Find where the given text appears and provide that cell's center as [x, y] coordinate. 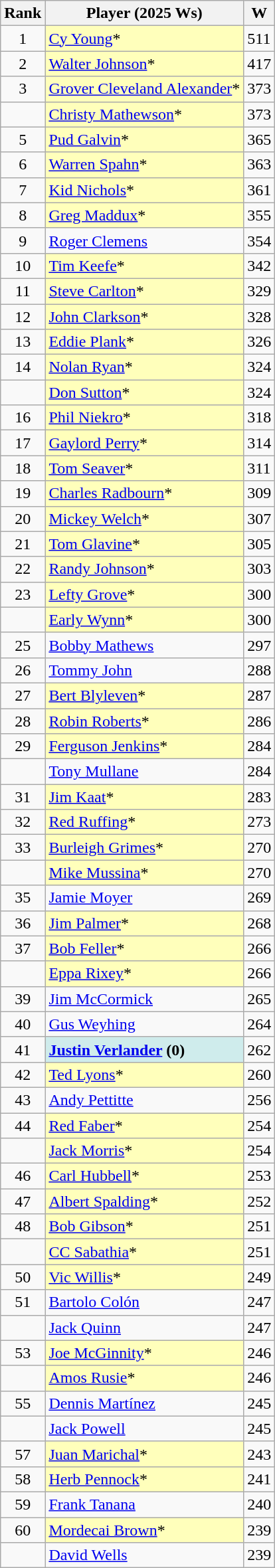
Grover Cleveland Alexander* [145, 89]
Lefty Grove* [145, 594]
Walter Johnson* [145, 64]
Cy Young* [145, 39]
Jack Quinn [145, 1328]
33 [23, 847]
249 [259, 1277]
Eddie Plank* [145, 342]
Phil Niekro* [145, 418]
Gus Weyhing [145, 1024]
262 [259, 1049]
Charles Radbourn* [145, 493]
Red Ruffing* [145, 822]
1 [23, 39]
264 [259, 1024]
311 [259, 468]
Mickey Welch* [145, 519]
Jamie Moyer [145, 898]
363 [259, 165]
Roger Clemens [145, 240]
Robin Roberts* [145, 721]
Kid Nichols* [145, 190]
Rank [23, 13]
305 [259, 544]
309 [259, 493]
307 [259, 519]
Don Sutton* [145, 392]
Mordecai Brown* [145, 1529]
44 [23, 1126]
Amos Rusie* [145, 1378]
303 [259, 569]
11 [23, 291]
37 [23, 948]
41 [23, 1049]
12 [23, 317]
CC Sabathia* [145, 1252]
328 [259, 317]
Jack Morris* [145, 1151]
342 [259, 266]
314 [259, 443]
Tim Keefe* [145, 266]
58 [23, 1479]
Dennis Martínez [145, 1403]
W [259, 13]
35 [23, 898]
240 [259, 1504]
Gaylord Perry* [145, 443]
Red Faber* [145, 1126]
26 [23, 670]
318 [259, 418]
23 [23, 594]
Pud Galvin* [145, 139]
6 [23, 165]
Joe McGinnity* [145, 1353]
Vic Willis* [145, 1277]
Steve Carlton* [145, 291]
47 [23, 1201]
326 [259, 342]
253 [259, 1176]
Bob Feller* [145, 948]
60 [23, 1529]
Player (2025 Ws) [145, 13]
7 [23, 190]
43 [23, 1100]
Bob Gibson* [145, 1227]
273 [259, 822]
288 [259, 670]
268 [259, 923]
Bert Blyleven* [145, 695]
Bobby Mathews [145, 645]
25 [23, 645]
10 [23, 266]
2 [23, 64]
Bartolo Colón [145, 1302]
Carl Hubbell* [145, 1176]
283 [259, 797]
14 [23, 367]
Burleigh Grimes* [145, 847]
32 [23, 822]
29 [23, 746]
36 [23, 923]
16 [23, 418]
53 [23, 1353]
David Wells [145, 1555]
Tommy John [145, 670]
50 [23, 1277]
51 [23, 1302]
Greg Maddux* [145, 215]
361 [259, 190]
Early Wynn* [145, 620]
287 [259, 695]
9 [23, 240]
Ted Lyons* [145, 1075]
John Clarkson* [145, 317]
59 [23, 1504]
Nolan Ryan* [145, 367]
269 [259, 898]
Andy Pettitte [145, 1100]
48 [23, 1227]
40 [23, 1024]
Jim McCormick [145, 999]
Jim Palmer* [145, 923]
Herb Pennock* [145, 1479]
57 [23, 1454]
55 [23, 1403]
13 [23, 342]
252 [259, 1201]
Eppa Rixey* [145, 974]
Ferguson Jenkins* [145, 746]
Jack Powell [145, 1429]
265 [259, 999]
329 [259, 291]
3 [23, 89]
Albert Spalding* [145, 1201]
Warren Spahn* [145, 165]
Randy Johnson* [145, 569]
241 [259, 1479]
Mike Mussina* [145, 873]
20 [23, 519]
355 [259, 215]
18 [23, 468]
417 [259, 64]
28 [23, 721]
511 [259, 39]
354 [259, 240]
Tom Glavine* [145, 544]
27 [23, 695]
Tom Seaver* [145, 468]
286 [259, 721]
5 [23, 139]
46 [23, 1176]
42 [23, 1075]
17 [23, 443]
22 [23, 569]
8 [23, 215]
256 [259, 1100]
297 [259, 645]
Frank Tanana [145, 1504]
Justin Verlander (0) [145, 1049]
21 [23, 544]
Juan Marichal* [145, 1454]
31 [23, 797]
Jim Kaat* [145, 797]
19 [23, 493]
243 [259, 1454]
260 [259, 1075]
365 [259, 139]
Tony Mullane [145, 772]
Christy Mathewson* [145, 114]
39 [23, 999]
